Identify which cell holds the provided text, then report its [x, y] central coordinate. 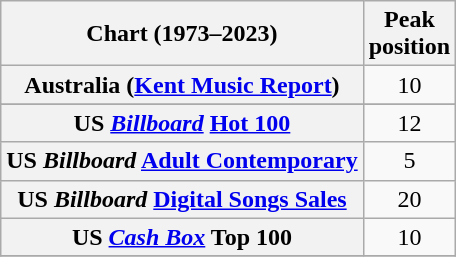
20 [409, 199]
Peakposition [409, 34]
US Cash Box Top 100 [182, 237]
12 [409, 123]
Australia (Kent Music Report) [182, 85]
5 [409, 161]
US Billboard Adult Contemporary [182, 161]
US Billboard Hot 100 [182, 123]
Chart (1973–2023) [182, 34]
US Billboard Digital Songs Sales [182, 199]
